Determine the (X, Y) coordinate at the center of the cell enclosing the given text.  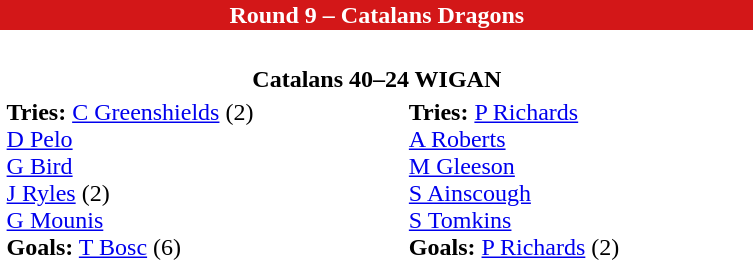
Round 9 – Catalans Dragons (377, 15)
Catalans 40–24 WIGAN (376, 79)
